Extract the [x, y] coordinate from the center of the cell holding the provided text.  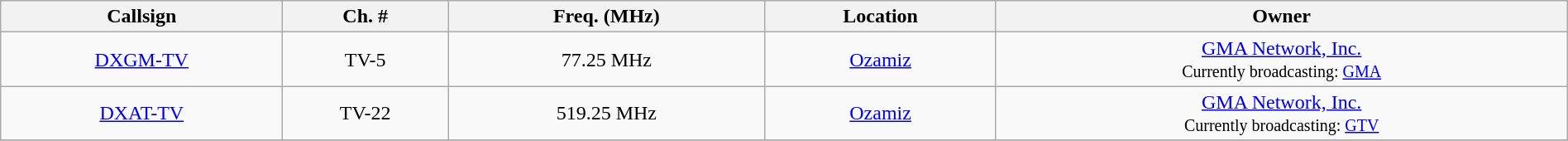
Freq. (MHz) [607, 17]
Location [880, 17]
77.25 MHz [607, 60]
GMA Network, Inc.Currently broadcasting: GMA [1282, 60]
Ch. # [366, 17]
GMA Network, Inc.Currently broadcasting: GTV [1282, 113]
DXAT-TV [142, 113]
TV-22 [366, 113]
DXGM-TV [142, 60]
519.25 MHz [607, 113]
Callsign [142, 17]
Owner [1282, 17]
TV-5 [366, 60]
